Identify which cell holds the provided text, then report its [X, Y] central coordinate. 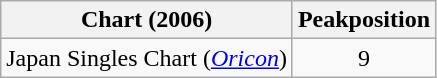
Japan Singles Chart (Oricon) [147, 58]
9 [364, 58]
Chart (2006) [147, 20]
Peakposition [364, 20]
